Output the (x, y) coordinate of the center of the cell containing the given text.  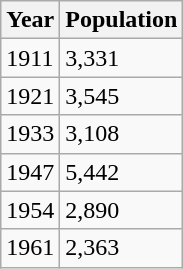
2,890 (122, 210)
1911 (30, 58)
1947 (30, 172)
3,108 (122, 134)
2,363 (122, 248)
Population (122, 20)
Year (30, 20)
1961 (30, 248)
3,331 (122, 58)
3,545 (122, 96)
1933 (30, 134)
5,442 (122, 172)
1921 (30, 96)
1954 (30, 210)
